Locate the cell with the specified text and output its (x, y) center coordinate. 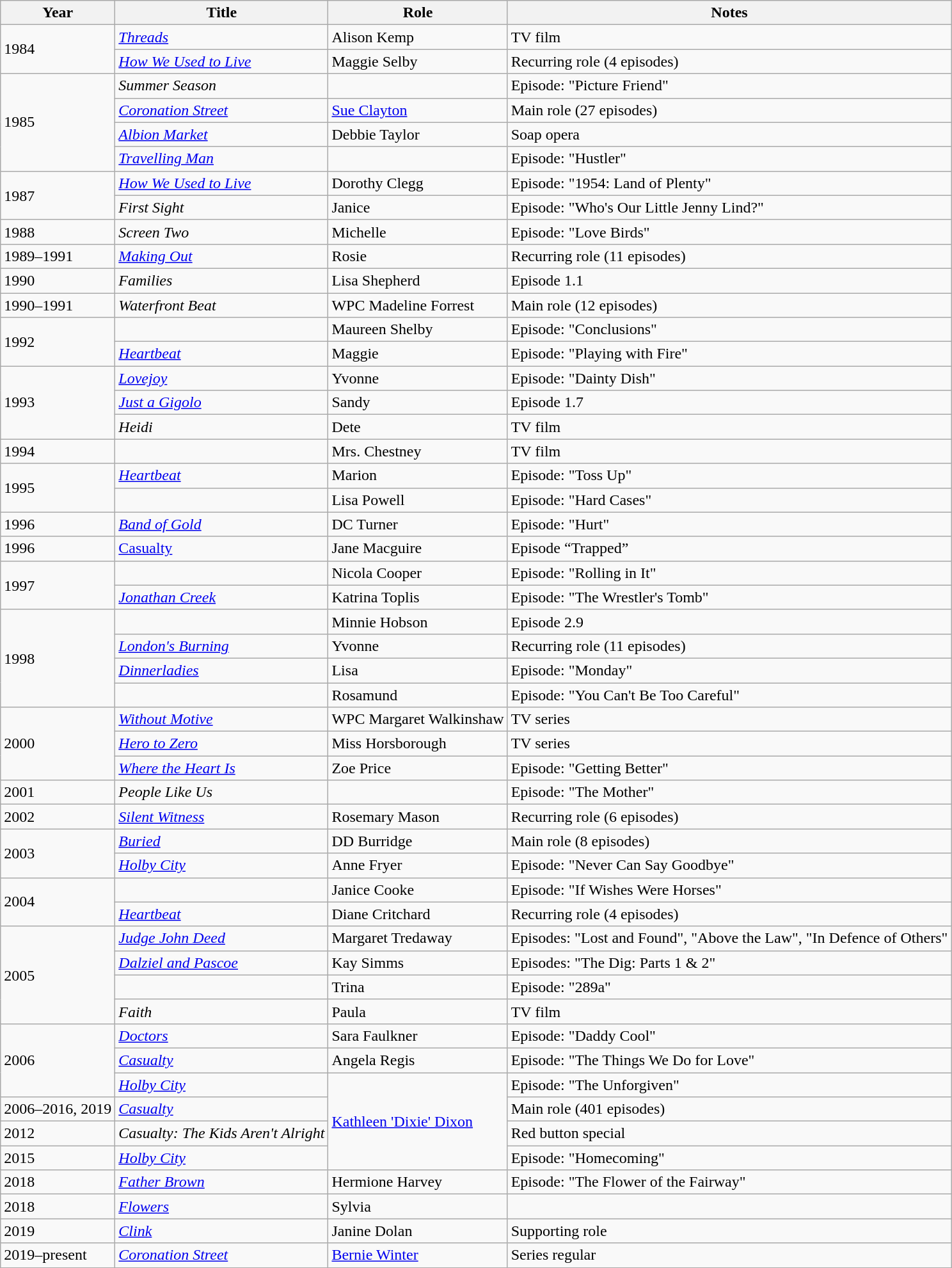
Recurring role (6 episodes) (729, 817)
Episode: "Getting Better" (729, 768)
WPC Margaret Walkinshaw (418, 719)
Summer Season (221, 86)
2019–present (58, 1255)
Episode 1.7 (729, 403)
Marion (418, 476)
Rosie (418, 256)
Episode: "The Wrestler's Tomb" (729, 597)
Episode: "The Flower of the Fairway" (729, 1182)
1990 (58, 280)
Just a Gigolo (221, 403)
1990–1991 (58, 305)
Main role (12 episodes) (729, 305)
Episode: "Dainty Dish" (729, 378)
2015 (58, 1158)
1989–1991 (58, 256)
Main role (8 episodes) (729, 841)
Silent Witness (221, 817)
Heidi (221, 427)
2012 (58, 1134)
2006–2016, 2019 (58, 1109)
2001 (58, 792)
Band of Gold (221, 524)
1985 (58, 122)
Soap opera (729, 134)
Sue Clayton (418, 110)
Paula (418, 1011)
Trina (418, 987)
Clink (221, 1231)
Albion Market (221, 134)
Episode: "Never Can Say Goodbye" (729, 865)
Janice Cooke (418, 890)
Lisa (418, 670)
Angela Regis (418, 1060)
Episode: "Hustler" (729, 159)
Episode: "Daddy Cool" (729, 1036)
Episode: "Monday" (729, 670)
Zoe Price (418, 768)
Miss Horsborough (418, 744)
Alison Kemp (418, 37)
Hermione Harvey (418, 1182)
Father Brown (221, 1182)
Red button special (729, 1134)
Bernie Winter (418, 1255)
Maggie (418, 354)
Hero to Zero (221, 744)
Mrs. Chestney (418, 451)
Episode: "The Unforgiven" (729, 1085)
Rosamund (418, 694)
Series regular (729, 1255)
Sara Faulkner (418, 1036)
Where the Heart Is (221, 768)
Lisa Powell (418, 500)
Nicola Cooper (418, 573)
1993 (58, 403)
1984 (58, 49)
Buried (221, 841)
Janice (418, 207)
Kathleen 'Dixie' Dixon (418, 1121)
Lisa Shepherd (418, 280)
Episode: "Who's Our Little Jenny Lind?" (729, 207)
Maggie Selby (418, 61)
Sandy (418, 403)
People Like Us (221, 792)
Episode: "Hurt" (729, 524)
Title (221, 13)
Supporting role (729, 1231)
Dinnerladies (221, 670)
Dete (418, 427)
Families (221, 280)
Episode 2.9 (729, 622)
1988 (58, 232)
Episode: "Homecoming" (729, 1158)
Episode: "Picture Friend" (729, 86)
Episodes: "Lost and Found", "Above the Law", "In Defence of Others" (729, 938)
2019 (58, 1231)
2005 (58, 975)
Casualty: The Kids Aren't Alright (221, 1134)
Without Motive (221, 719)
Episode: "Hard Cases" (729, 500)
1998 (58, 658)
Episodes: "The Dig: Parts 1 & 2" (729, 963)
Diane Critchard (418, 914)
First Sight (221, 207)
1987 (58, 195)
Michelle (418, 232)
Waterfront Beat (221, 305)
1994 (58, 451)
1992 (58, 342)
DD Burridge (418, 841)
Episode: "1954: Land of Plenty" (729, 183)
Year (58, 13)
Episode: "Love Birds" (729, 232)
Kay Simms (418, 963)
Episode 1.1 (729, 280)
Margaret Tredaway (418, 938)
Judge John Deed (221, 938)
Making Out (221, 256)
Episode: "If Wishes Were Horses" (729, 890)
Episode: "289a" (729, 987)
Debbie Taylor (418, 134)
Doctors (221, 1036)
Katrina Toplis (418, 597)
2004 (58, 902)
Episode: "The Things We Do for Love" (729, 1060)
WPC Madeline Forrest (418, 305)
Episode: "You Can't Be Too Careful" (729, 694)
Threads (221, 37)
Jane Macguire (418, 549)
DC Turner (418, 524)
Episode: "Rolling in It" (729, 573)
Dalziel and Pascoe (221, 963)
Role (418, 13)
Travelling Man (221, 159)
2003 (58, 853)
2000 (58, 744)
Episode: "The Mother" (729, 792)
Main role (27 episodes) (729, 110)
Lovejoy (221, 378)
Dorothy Clegg (418, 183)
Episode “Trapped” (729, 549)
Episode: "Playing with Fire" (729, 354)
London's Burning (221, 646)
Maureen Shelby (418, 330)
Episode: "Conclusions" (729, 330)
Main role (401 episodes) (729, 1109)
2006 (58, 1060)
Minnie Hobson (418, 622)
Screen Two (221, 232)
1995 (58, 488)
1997 (58, 585)
Faith (221, 1011)
Rosemary Mason (418, 817)
Janine Dolan (418, 1231)
Jonathan Creek (221, 597)
Flowers (221, 1207)
Episode: "Toss Up" (729, 476)
2002 (58, 817)
Notes (729, 13)
Anne Fryer (418, 865)
Sylvia (418, 1207)
